Return [X, Y] of the center of cell containing provided text 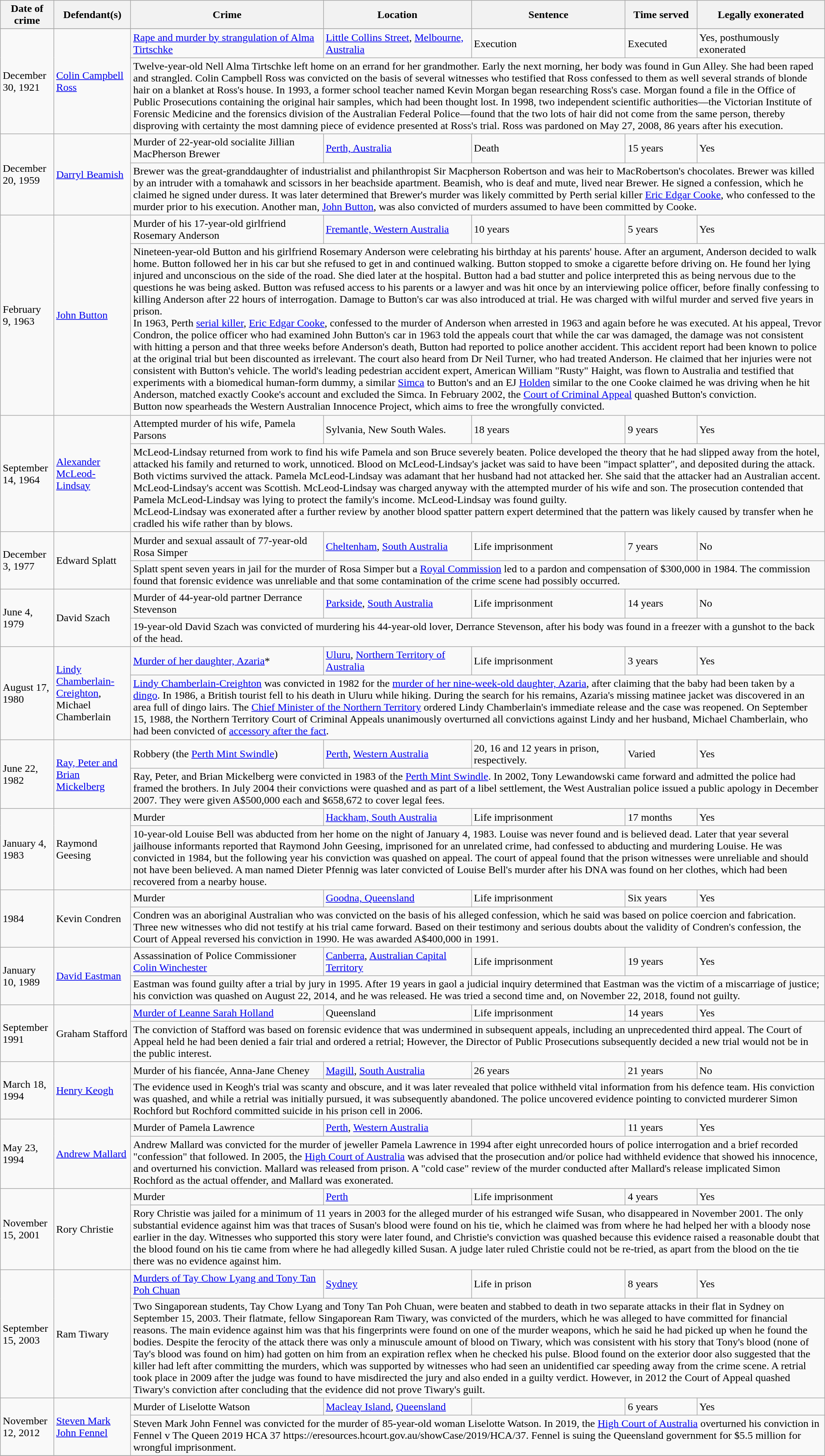
Murder of Pamela Lawrence [227, 1127]
Yes, posthumously exonerated [761, 43]
Uluru, Northern Territory of Australia [398, 661]
Murder of 44-year-old partner Derrance Stevenson [227, 604]
Darryl Beamish [93, 174]
Henry Keogh [93, 1090]
Executed [661, 43]
10 years [548, 229]
Cheltenham, South Australia [398, 546]
Perth [398, 1197]
Macleay Island, Queensland [398, 1407]
Andrew Mallard [93, 1153]
Colin Campbell Ross [93, 82]
Defendant(s) [93, 15]
August 17, 1980 [27, 693]
Varied [661, 754]
Ray, Peter and Brian Mickelberg [93, 774]
Murders of Tay Chow Lyang and Tony Tan Poh Chuan [227, 1284]
Murder of his 17-year-old girlfriend Rosemary Anderson [227, 229]
September 15, 2003 [27, 1334]
Fremantle, Western Australia [398, 229]
January 4, 1983 [27, 849]
Death [548, 148]
September 1991 [27, 1033]
4 years [661, 1197]
18 years [548, 429]
November 12, 2012 [27, 1427]
5 years [661, 229]
7 years [661, 546]
Parkside, South Australia [398, 604]
26 years [548, 1070]
9 years [661, 429]
Time served [661, 15]
John Button [93, 315]
Murder of his fiancée, Anna-Jane Cheney [227, 1070]
Murder of 22-year-old socialite Jillian MacPherson Brewer [227, 148]
Murder of Leanne Sarah Holland [227, 1013]
11 years [661, 1127]
Sydney [398, 1284]
Alexander McLeod-Lindsay [93, 473]
Robbery (the Perth Mint Swindle) [227, 754]
Little Collins Street, Melbourne, Australia [398, 43]
17 months [661, 817]
Murder of Liselotte Watson [227, 1407]
December 20, 1959 [27, 174]
Perth, Australia [398, 148]
Six years [661, 898]
January 10, 1989 [27, 976]
Raymond Geesing [93, 849]
15 years [661, 148]
Hackham, South Australia [398, 817]
Location [398, 15]
Life in prison [548, 1284]
Steven Mark John Fennel [93, 1427]
19 years [661, 961]
Rape and murder by strangulation of Alma Tirtschke [227, 43]
Kevin Condren [93, 919]
David Eastman [93, 976]
June 4, 1979 [27, 618]
September 14, 1964 [27, 473]
Murder and sexual assault of 77-year-old Rosa Simper [227, 546]
Sentence [548, 15]
21 years [661, 1070]
Attempted murder of his wife, Pamela Parsons [227, 429]
February 9, 1963 [27, 315]
Queensland [398, 1013]
March 18, 1994 [27, 1090]
December 30, 1921 [27, 82]
Murder of her daughter, Azaria* [227, 661]
8 years [661, 1284]
1984 [27, 919]
6 years [661, 1407]
Magill, South Australia [398, 1070]
Legally exonerated [761, 15]
Lindy Chamberlain-Creighton, Michael Chamberlain [93, 693]
Ram Tiwary [93, 1334]
David Szach [93, 618]
Graham Stafford [93, 1033]
Canberra, Australian Capital Territory [398, 961]
Date of crime [27, 15]
Edward Splatt [93, 560]
20, 16 and 12 years in prison, respectively. [548, 754]
June 22, 1982 [27, 774]
December 3, 1977 [27, 560]
3 years [661, 661]
Assassination of Police Commissioner Colin Winchester [227, 961]
November 15, 2001 [27, 1229]
Goodna, Queensland [398, 898]
Rory Christie [93, 1229]
Sylvania, New South Wales. [398, 429]
Execution [548, 43]
May 23, 1994 [27, 1153]
Crime [227, 15]
